Capture the cell that displays the provided text and extract its [x, y] central coordinate. 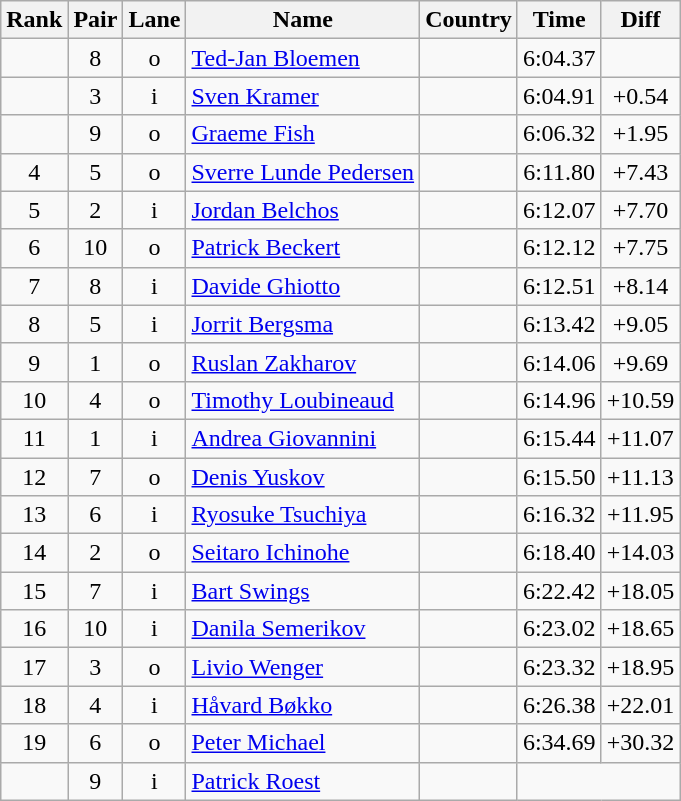
+30.32 [640, 743]
Pair [96, 20]
6:34.69 [559, 743]
+18.05 [640, 591]
14 [34, 553]
6:13.42 [559, 324]
6:12.07 [559, 210]
18 [34, 705]
Sven Kramer [303, 96]
6:15.44 [559, 438]
Jordan Belchos [303, 210]
+11.07 [640, 438]
Timothy Loubineaud [303, 400]
6:18.40 [559, 553]
12 [34, 477]
15 [34, 591]
+7.75 [640, 248]
Peter Michael [303, 743]
Ryosuke Tsuchiya [303, 515]
+7.43 [640, 172]
Patrick Roest [303, 781]
Seitaro Ichinohe [303, 553]
Ted-Jan Bloemen [303, 58]
6:04.37 [559, 58]
6:26.38 [559, 705]
+14.03 [640, 553]
Bart Swings [303, 591]
Lane [154, 20]
+11.95 [640, 515]
+0.54 [640, 96]
+22.01 [640, 705]
Davide Ghiotto [303, 286]
+1.95 [640, 134]
6:22.42 [559, 591]
11 [34, 438]
6:14.96 [559, 400]
Ruslan Zakharov [303, 362]
Patrick Beckert [303, 248]
Country [469, 20]
Diff [640, 20]
13 [34, 515]
17 [34, 667]
6:23.02 [559, 629]
Sverre Lunde Pedersen [303, 172]
Time [559, 20]
19 [34, 743]
+11.13 [640, 477]
Name [303, 20]
6:12.12 [559, 248]
6:15.50 [559, 477]
Denis Yuskov [303, 477]
+18.95 [640, 667]
+18.65 [640, 629]
Rank [34, 20]
+10.59 [640, 400]
Danila Semerikov [303, 629]
6:11.80 [559, 172]
6:23.32 [559, 667]
6:14.06 [559, 362]
Graeme Fish [303, 134]
6:04.91 [559, 96]
6:06.32 [559, 134]
Livio Wenger [303, 667]
+7.70 [640, 210]
Andrea Giovannini [303, 438]
Jorrit Bergsma [303, 324]
+8.14 [640, 286]
16 [34, 629]
+9.69 [640, 362]
Håvard Bøkko [303, 705]
6:16.32 [559, 515]
6:12.51 [559, 286]
+9.05 [640, 324]
